Pinpoint the cell where the given text exists, returning its [X, Y] midpoint coordinate. 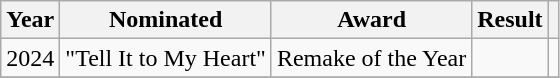
Award [371, 20]
Year [30, 20]
2024 [30, 58]
Remake of the Year [371, 58]
Nominated [166, 20]
Result [510, 20]
"Tell It to My Heart" [166, 58]
